Determine the (x, y) coordinate at the center of the cell enclosing the given text.  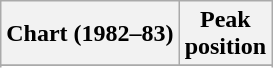
Peakposition (225, 34)
Chart (1982–83) (90, 34)
